Find where the given text appears and provide that cell's center as (X, Y) coordinate. 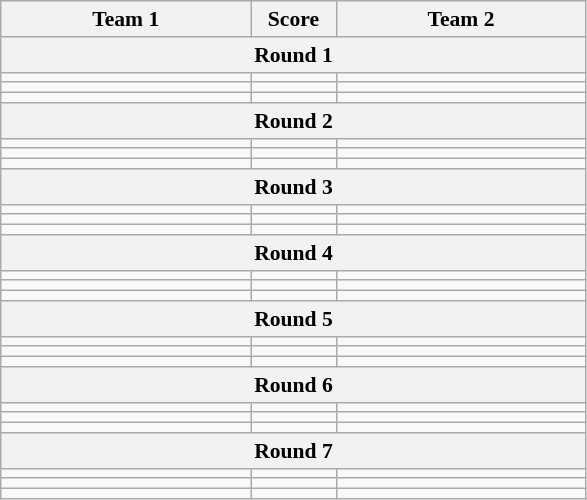
Team 1 (126, 19)
Round 3 (294, 187)
Round 2 (294, 121)
Round 4 (294, 253)
Team 2 (461, 19)
Round 7 (294, 451)
Round 1 (294, 55)
Round 5 (294, 319)
Score (294, 19)
Round 6 (294, 385)
